Detect which cell encompasses the target text, then output its [X, Y] center coordinate. 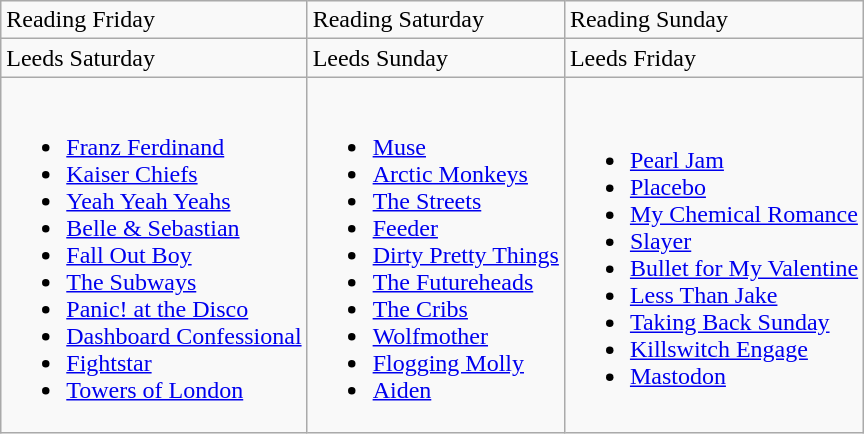
Leeds Saturday [154, 58]
Leeds Friday [714, 58]
MuseArctic MonkeysThe StreetsFeederDirty Pretty ThingsThe FutureheadsThe CribsWolfmotherFlogging MollyAiden [436, 255]
Pearl JamPlaceboMy Chemical RomanceSlayerBullet for My ValentineLess Than JakeTaking Back SundayKillswitch EngageMastodon [714, 255]
Reading Sunday [714, 20]
Reading Friday [154, 20]
Leeds Sunday [436, 58]
Reading Saturday [436, 20]
Franz FerdinandKaiser ChiefsYeah Yeah YeahsBelle & SebastianFall Out BoyThe SubwaysPanic! at the DiscoDashboard ConfessionalFightstarTowers of London [154, 255]
